Determine the (X, Y) coordinate at the center of the cell enclosing the given text.  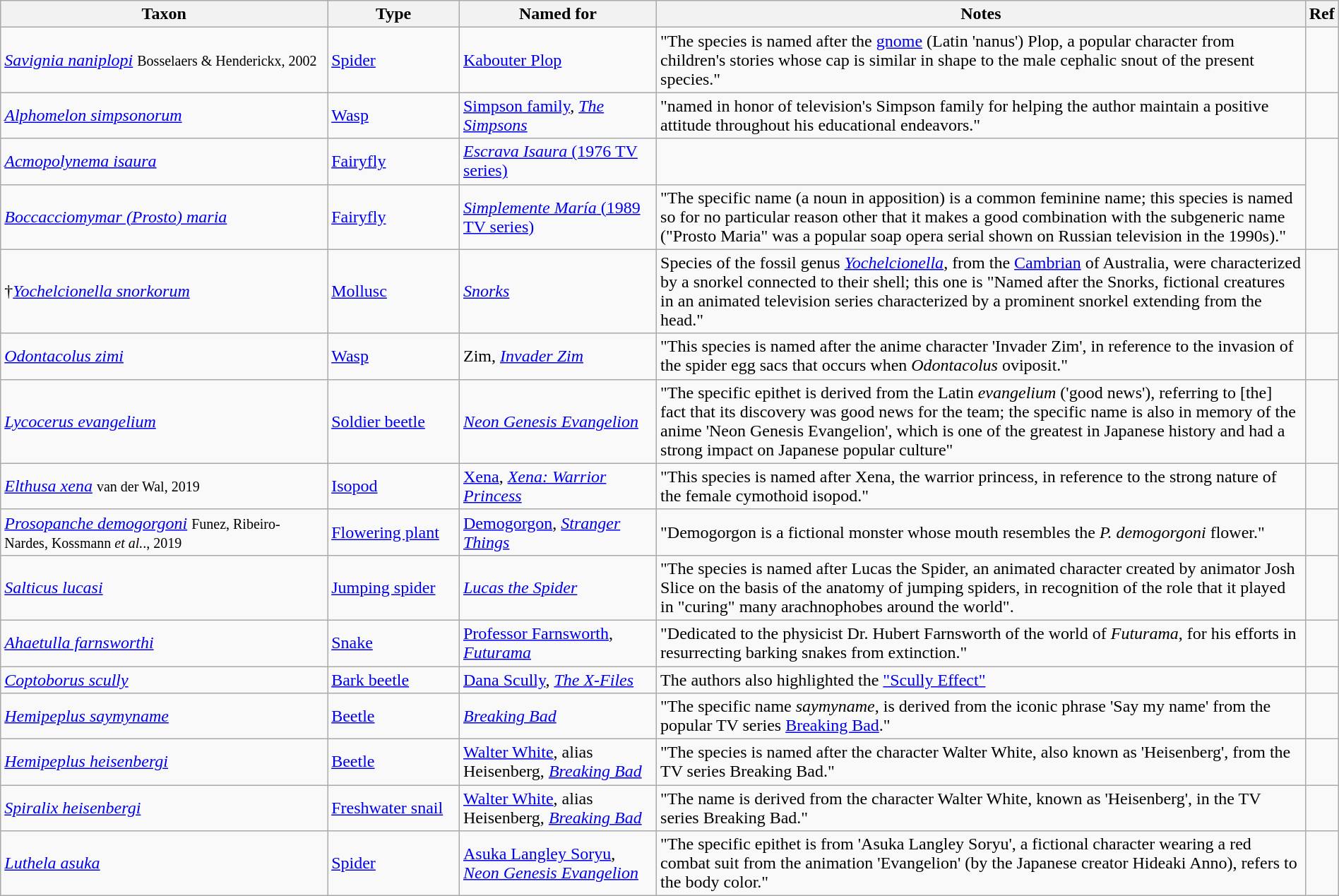
Flowering plant (394, 532)
"The name is derived from the character Walter White, known as 'Heisenberg', in the TV series Breaking Bad." (982, 808)
"Demogorgon is a fictional monster whose mouth resembles the P. demogorgoni flower." (982, 532)
Zim, Invader Zim (558, 356)
Simplemente María (1989 TV series) (558, 217)
Luthela asuka (164, 864)
†Yochelcionella snorkorum (164, 291)
Type (394, 14)
Snorks (558, 291)
Coptoborus scully (164, 680)
Lycocerus evangelium (164, 421)
Salticus lucasi (164, 587)
Acmopolynema isaura (164, 161)
The authors also highlighted the "Scully Effect" (982, 680)
Dana Scully, The X-Files (558, 680)
Bark beetle (394, 680)
Ahaetulla farnsworthi (164, 643)
Isopod (394, 486)
Breaking Bad (558, 716)
Named for (558, 14)
"The species is named after the character Walter White, also known as 'Heisenberg', from the TV series Breaking Bad." (982, 763)
"named in honor of television's Simpson family for helping the author maintain a positive attitude throughout his educational endeavors." (982, 116)
Prosopanche demogorgoni Funez, Ribeiro-Nardes, Kossmann et al.., 2019 (164, 532)
Hemipeplus heisenbergi (164, 763)
"This species is named after Xena, the warrior princess, in reference to the strong nature of the female cymothoid isopod." (982, 486)
Escrava Isaura (1976 TV series) (558, 161)
Professor Farnsworth, Futurama (558, 643)
Boccacciomymar (Prosto) maria (164, 217)
Lucas the Spider (558, 587)
Odontacolus zimi (164, 356)
Hemipeplus saymyname (164, 716)
Demogorgon, Stranger Things (558, 532)
Kabouter Plop (558, 60)
Freshwater snail (394, 808)
Notes (982, 14)
Taxon (164, 14)
Xena, Xena: Warrior Princess (558, 486)
Snake (394, 643)
Soldier beetle (394, 421)
Elthusa xena van der Wal, 2019 (164, 486)
Savignia naniplopi Bosselaers & Henderickx, 2002 (164, 60)
Asuka Langley Soryu, Neon Genesis Evangelion (558, 864)
Simpson family, The Simpsons (558, 116)
Spiralix heisenbergi (164, 808)
Mollusc (394, 291)
"Dedicated to the physicist Dr. Hubert Farnsworth of the world of Futurama, for his efforts in resurrecting barking snakes from extinction." (982, 643)
"The specific name saymyname, is derived from the iconic phrase 'Say my name' from the popular TV series Breaking Bad." (982, 716)
Neon Genesis Evangelion (558, 421)
Alphomelon simpsonorum (164, 116)
Ref (1322, 14)
Jumping spider (394, 587)
